Pinpoint the cell where the given text exists, returning its (X, Y) midpoint coordinate. 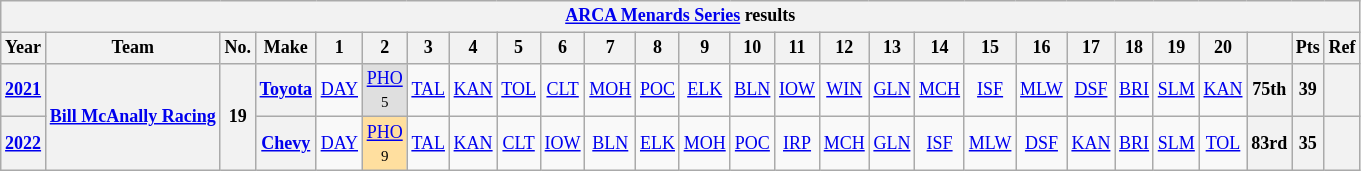
4 (473, 48)
35 (1308, 144)
16 (1042, 48)
39 (1308, 90)
2022 (24, 144)
Bill McAnally Racing (132, 116)
75th (1270, 90)
IRP (798, 144)
17 (1091, 48)
6 (562, 48)
Ref (1342, 48)
PHO9 (384, 144)
14 (940, 48)
9 (704, 48)
12 (844, 48)
2021 (24, 90)
1 (339, 48)
Pts (1308, 48)
13 (892, 48)
18 (1134, 48)
Year (24, 48)
15 (990, 48)
WIN (844, 90)
3 (428, 48)
10 (752, 48)
11 (798, 48)
5 (518, 48)
7 (610, 48)
8 (658, 48)
No. (238, 48)
Toyota (286, 90)
2 (384, 48)
Make (286, 48)
83rd (1270, 144)
Chevy (286, 144)
PHO5 (384, 90)
20 (1223, 48)
ARCA Menards Series results (680, 16)
Team (132, 48)
